Provide the [X, Y] coordinate of the cell's center where the given text is located.  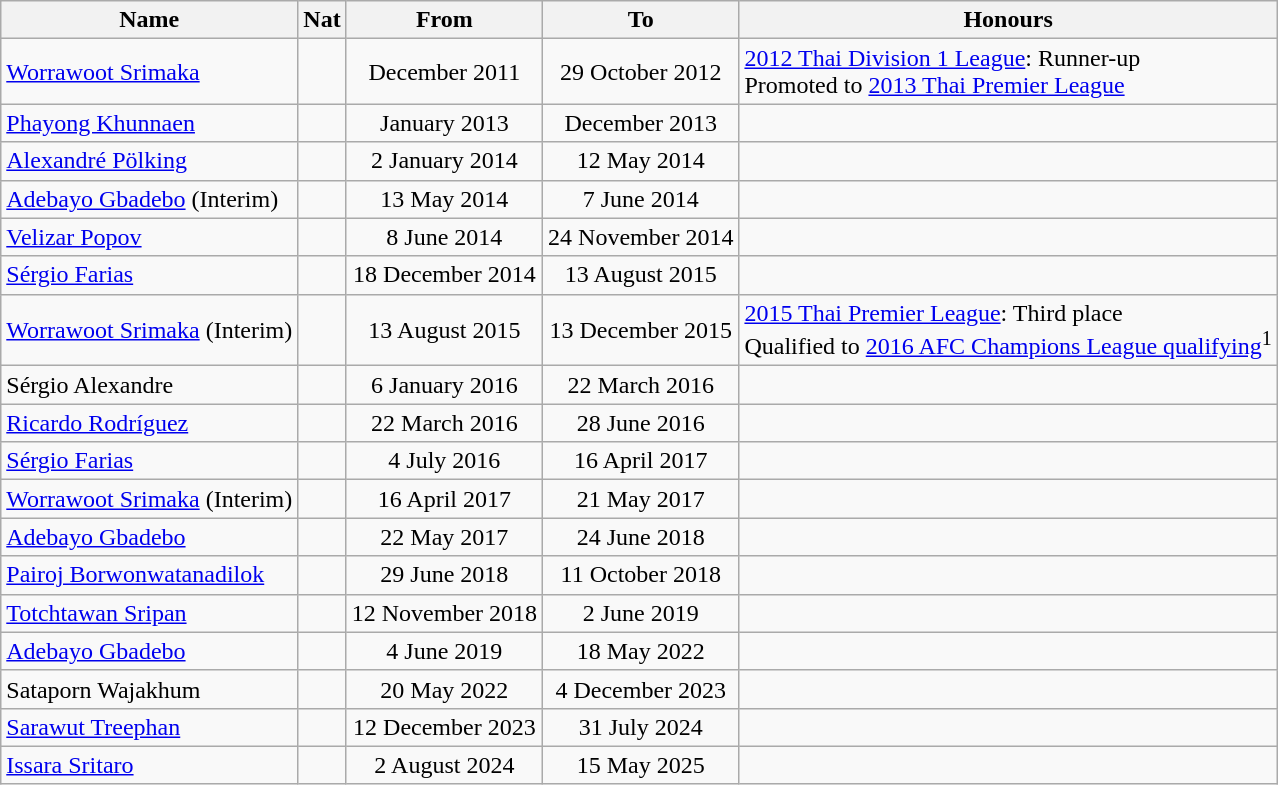
Sarawut Treephan [150, 727]
Adebayo Gbadebo (Interim) [150, 199]
31 July 2024 [641, 727]
Nat [322, 20]
From [444, 20]
28 June 2016 [641, 423]
24 November 2014 [641, 237]
13 December 2015 [641, 330]
Worrawoot Srimaka [150, 72]
18 December 2014 [444, 275]
Sérgio Alexandre [150, 385]
Alexandré Pölking [150, 161]
Velizar Popov [150, 237]
29 June 2018 [444, 575]
15 May 2025 [641, 765]
2012 Thai Division 1 League: Runner-up Promoted to 2013 Thai Premier League [1008, 72]
To [641, 20]
12 May 2014 [641, 161]
Ricardo Rodríguez [150, 423]
6 January 2016 [444, 385]
Totchtawan Sripan [150, 613]
Phayong Khunnaen [150, 123]
22 May 2017 [444, 537]
21 May 2017 [641, 499]
24 June 2018 [641, 537]
20 May 2022 [444, 689]
13 May 2014 [444, 199]
2015 Thai Premier League: Third place Qualified to 2016 AFC Champions League qualifying1 [1008, 330]
29 October 2012 [641, 72]
Issara Sritaro [150, 765]
Name [150, 20]
7 June 2014 [641, 199]
12 November 2018 [444, 613]
January 2013 [444, 123]
4 July 2016 [444, 461]
8 June 2014 [444, 237]
2 June 2019 [641, 613]
11 October 2018 [641, 575]
December 2011 [444, 72]
Honours [1008, 20]
December 2013 [641, 123]
Pairoj Borwonwatanadilok [150, 575]
Sataporn Wajakhum [150, 689]
12 December 2023 [444, 727]
2 January 2014 [444, 161]
18 May 2022 [641, 651]
2 August 2024 [444, 765]
4 December 2023 [641, 689]
4 June 2019 [444, 651]
